Find where the given text appears and provide that cell's center as (x, y) coordinate. 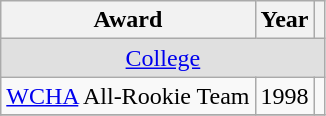
1998 (284, 96)
Award (128, 20)
College (163, 58)
WCHA All-Rookie Team (128, 96)
Year (284, 20)
